Locate the cell with the specified text and output its [X, Y] center coordinate. 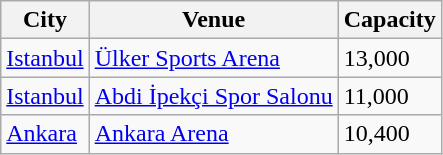
13,000 [390, 58]
11,000 [390, 96]
Abdi İpekçi Spor Salonu [214, 96]
Ankara Arena [214, 134]
Ankara [45, 134]
City [45, 20]
10,400 [390, 134]
Ülker Sports Arena [214, 58]
Venue [214, 20]
Capacity [390, 20]
